Locate the cell with the specified text and output its [X, Y] center coordinate. 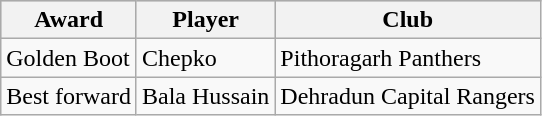
Dehradun Capital Rangers [408, 96]
Best forward [69, 96]
Club [408, 20]
Pithoragarh Panthers [408, 58]
Chepko [205, 58]
Player [205, 20]
Golden Boot [69, 58]
Award [69, 20]
Bala Hussain [205, 96]
